Extract the [X, Y] coordinate from the center of the cell holding the provided text.  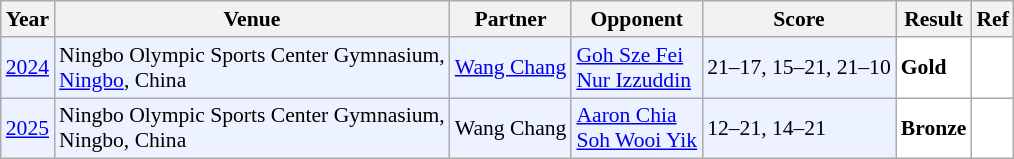
Year [28, 19]
Opponent [636, 19]
Bronze [934, 128]
Goh Sze Fei Nur Izzuddin [636, 68]
2025 [28, 128]
Gold [934, 68]
Score [799, 19]
Aaron Chia Soh Wooi Yik [636, 128]
Result [934, 19]
Partner [511, 19]
2024 [28, 68]
Venue [252, 19]
21–17, 15–21, 21–10 [799, 68]
12–21, 14–21 [799, 128]
Ref [992, 19]
